Locate the cell with the specified text and output its (X, Y) center coordinate. 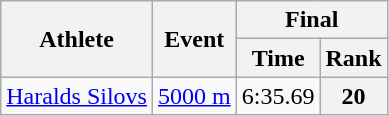
Rank (354, 58)
20 (354, 96)
Final (312, 20)
Athlete (77, 39)
5000 m (194, 96)
Time (278, 58)
Haralds Silovs (77, 96)
6:35.69 (278, 96)
Event (194, 39)
